Return (x, y) of the center of cell containing provided text 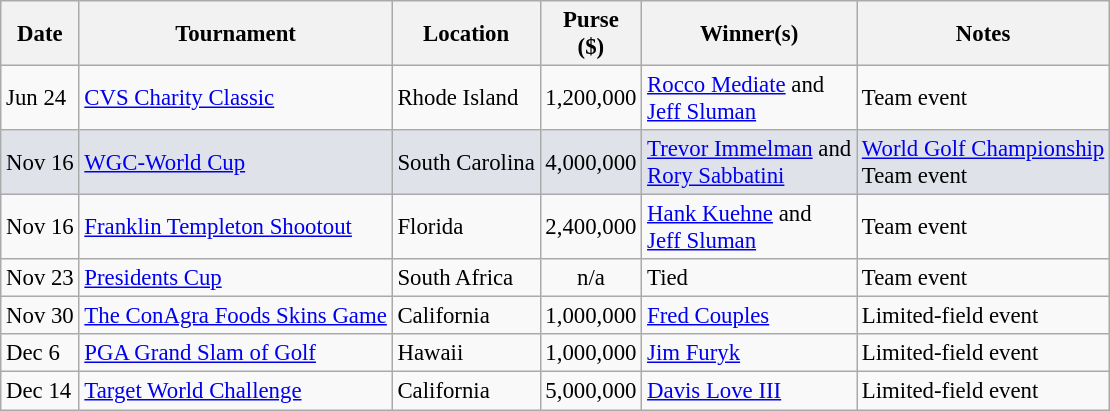
5,000,000 (591, 391)
Nov 30 (40, 316)
Tied (750, 278)
PGA Grand Slam of Golf (236, 353)
2,400,000 (591, 228)
Trevor Immelman and Rory Sabbatini (750, 162)
Notes (984, 34)
Florida (466, 228)
Target World Challenge (236, 391)
Jim Furyk (750, 353)
CVS Charity Classic (236, 98)
Rocco Mediate and Jeff Sluman (750, 98)
Franklin Templeton Shootout (236, 228)
Location (466, 34)
Hawaii (466, 353)
South Africa (466, 278)
Nov 23 (40, 278)
Winner(s) (750, 34)
Dec 6 (40, 353)
n/a (591, 278)
Date (40, 34)
The ConAgra Foods Skins Game (236, 316)
1,200,000 (591, 98)
WGC-World Cup (236, 162)
Purse($) (591, 34)
World Golf ChampionshipTeam event (984, 162)
Hank Kuehne and Jeff Sluman (750, 228)
Tournament (236, 34)
South Carolina (466, 162)
Davis Love III (750, 391)
Fred Couples (750, 316)
Dec 14 (40, 391)
Jun 24 (40, 98)
Rhode Island (466, 98)
Presidents Cup (236, 278)
4,000,000 (591, 162)
